Scan for the cell matching the given text and deliver its (x, y) coordinate at center. 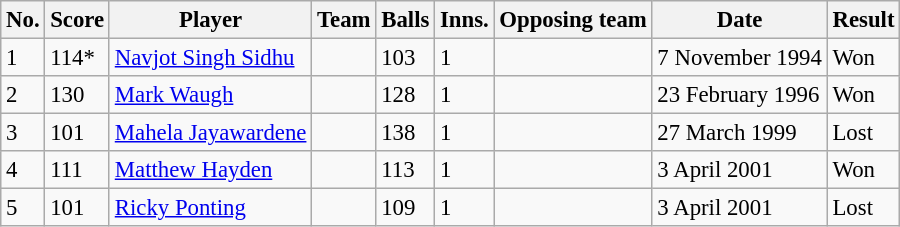
Ricky Ponting (210, 208)
Player (210, 20)
Team (344, 20)
Mark Waugh (210, 95)
130 (78, 95)
Mahela Jayawardene (210, 133)
Inns. (464, 20)
103 (406, 58)
4 (23, 170)
138 (406, 133)
5 (23, 208)
27 March 1999 (740, 133)
Balls (406, 20)
Opposing team (573, 20)
114* (78, 58)
7 November 1994 (740, 58)
Score (78, 20)
23 February 1996 (740, 95)
109 (406, 208)
Date (740, 20)
Result (864, 20)
Navjot Singh Sidhu (210, 58)
2 (23, 95)
3 (23, 133)
111 (78, 170)
128 (406, 95)
Matthew Hayden (210, 170)
113 (406, 170)
No. (23, 20)
